Detect which cell encompasses the target text, then output its (x, y) center coordinate. 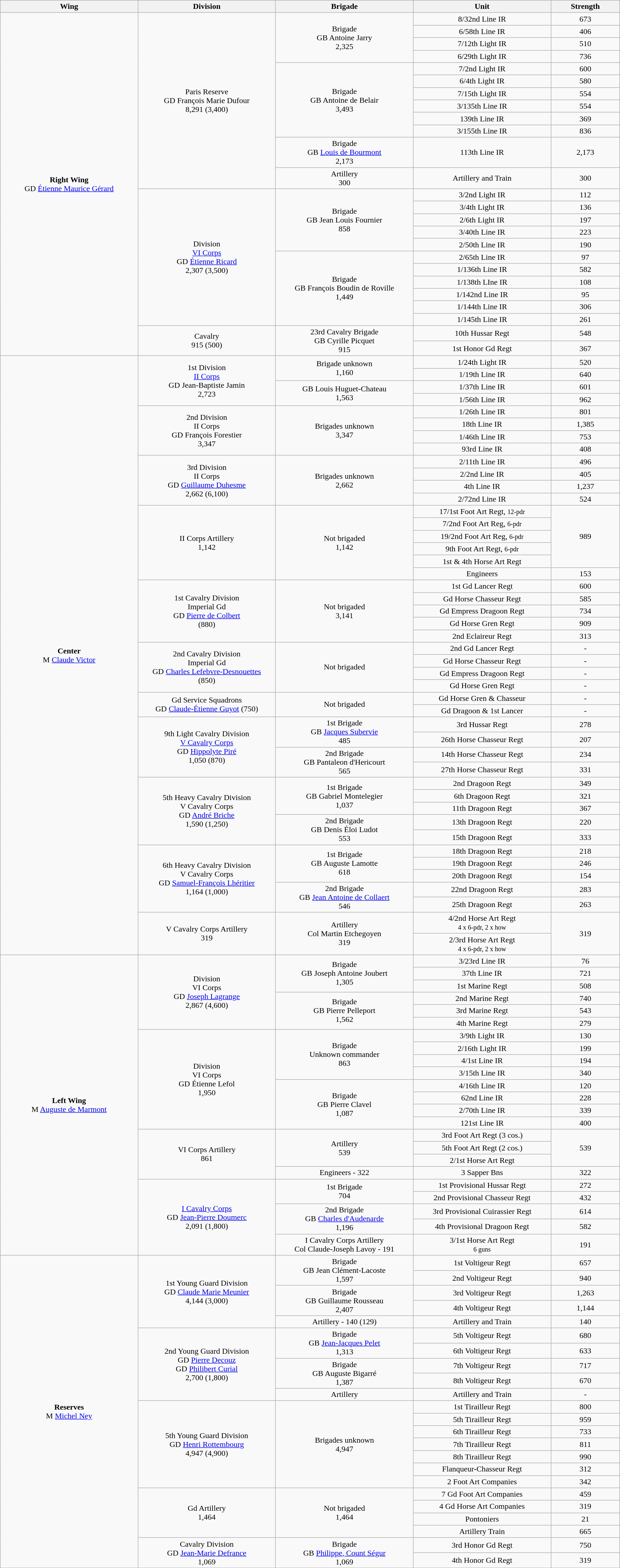
306 (585, 307)
5th Tirailleur Regt (482, 1419)
278 (585, 724)
909 (585, 624)
4th Voltigeur Regt (482, 1308)
520 (585, 362)
3/15th Line IR (482, 1073)
3rd Provisional Cuirassier Regt (482, 1211)
19th Dragoon Regt (482, 864)
1/138th LIne IR (482, 282)
3rd Voltigeur Regt (482, 1293)
BrigadeGB Pierre Pelleport1,562 (345, 1011)
4/1st Line IR (482, 1060)
6/58th Line IR (482, 31)
Artillery - 140 (129) (345, 1322)
3rd Foot Art Regt (3 cos.) (482, 1135)
5th Foot Art Regt (2 cos.) (482, 1148)
8th Voltigeur Regt (482, 1381)
BrigadeGB Jean Louis Fournier858 (345, 220)
19/2nd Foot Art Reg, 6-pdr (482, 536)
7th Tirailleur Regt (482, 1444)
7/12th Light IR (482, 44)
601 (585, 387)
1st Honor Gd Regt (482, 348)
1st Voltigeur Regt (482, 1263)
2nd Dragoon Regt (482, 783)
7th Voltigeur Regt (482, 1365)
Artillery (345, 1395)
2nd BrigadeGB Pantaleon d'Hericourt565 (345, 762)
BrigadeGB Guillaume Rousseau2,407 (345, 1300)
989 (585, 536)
1,144 (585, 1308)
1/37th Line IR (482, 387)
10th Hussar Regt (482, 333)
6/4th Light IR (482, 81)
2nd Cavalry DivisionImperial GdGD Charles Lefebvre-Desnouettes(850) (207, 667)
20th Dragoon Regt (482, 876)
3rd Honor Gd Regt (482, 1545)
Brigades unknown3,347 (345, 431)
BrigadeGB Jean Clément-Lacoste1,597 (345, 1270)
BrigadeUnknown commander863 (345, 1054)
2/3rd Horse Art Regt4 x 6-pdr, 2 x how (482, 944)
640 (585, 374)
136 (585, 207)
95 (585, 294)
2nd BrigadeGB Charles d'Audenarde1,196 (345, 1219)
349 (585, 783)
2nd Provisional Chasseur Regt (482, 1198)
120 (585, 1085)
670 (585, 1381)
1st & 4th Horse Art Regt (482, 561)
2nd Young Guard DivisionGD Pierre DecouzGD Philibert Curial2,700 (1,800) (207, 1364)
Not brigaded3,141 (345, 611)
Gd Service SquadronsGD Claude-Étienne Guyot (750) (207, 704)
1/136th Line IR (482, 270)
2nd BrigadeGB Jean Antoine de Collaert546 (345, 897)
3/4th Light IR (482, 207)
Brigades unknown2,662 (345, 480)
3 Sapper Bns (482, 1173)
2/50th Line IR (482, 245)
190 (585, 245)
279 (585, 1023)
7/2nd Foot Art Reg, 6-pdr (482, 524)
Not brigaded1,464 (345, 1513)
734 (585, 611)
580 (585, 81)
740 (585, 998)
339 (585, 1111)
Left WingM Auguste de Marmont (69, 1105)
1/24th Light IR (482, 362)
BrigadeGB Pierre Clavel1,087 (345, 1104)
37th Line IR (482, 973)
13th Dragoon Regt (482, 822)
3rd DivisionII CorpsGD Guillaume Duhesme2,662 (6,100) (207, 480)
721 (585, 973)
2/70th Line IR (482, 1111)
194 (585, 1060)
405 (585, 474)
II Corps Artillery1,142 (207, 543)
4th Marine Regt (482, 1023)
331 (585, 770)
1st Brigade704 (345, 1191)
DivisionVI CorpsGD Étienne Ricard2,307 (3,500) (207, 257)
962 (585, 400)
14th Horse Chasseur Regt (482, 755)
Brigades unknown4,947 (345, 1444)
1st Provisional Hussar Regt (482, 1185)
112 (585, 195)
508 (585, 986)
2/11th Line IR (482, 462)
207 (585, 739)
1,237 (585, 487)
750 (585, 1545)
7/15th Light IR (482, 94)
753 (585, 437)
139th Line IR (482, 118)
5th Young Guard DivisionGD Henri Rottembourg4,947 (4,900) (207, 1444)
633 (585, 1350)
1/19th Line IR (482, 374)
680 (585, 1335)
1/142nd Line IR (482, 294)
Gd Dragoon & 1st Lancer (482, 711)
Artillery300 (345, 178)
18th Dragoon Regt (482, 851)
VI Corps Artillery861 (207, 1154)
8/32nd Line IR (482, 19)
313 (585, 636)
836 (585, 131)
4th Honor Gd Regt (482, 1560)
1st BrigadeGB Auguste Lamotte618 (345, 864)
Right WingGD Étienne Maurice Gérard (69, 184)
Engineers (482, 574)
717 (585, 1365)
113th Line IR (482, 152)
3rd Hussar Regt (482, 724)
432 (585, 1198)
2nd Voltigeur Regt (482, 1278)
496 (585, 462)
2nd Gd Lancer Regt (482, 649)
11th Dragoon Regt (482, 808)
21 (585, 1519)
25th Dragoon Regt (482, 905)
CenterM Claude Victor (69, 655)
736 (585, 56)
733 (585, 1432)
263 (585, 905)
3/9th Light IR (482, 1036)
990 (585, 1457)
585 (585, 598)
Brigade (345, 7)
197 (585, 220)
191 (585, 1245)
333 (585, 837)
1/56th Line IR (482, 400)
940 (585, 1278)
Unit (482, 7)
322 (585, 1173)
228 (585, 1098)
BrigadeGB Antoine de Belair3,493 (345, 100)
3/1st Horse Art Regt6 guns (482, 1245)
6th Dragoon Regt (482, 796)
9th Foot Art Regt, 6-pdr (482, 549)
1,385 (585, 424)
I Cavalry Corps ArtilleryCol Claude-Joseph Lavoy - 191 (345, 1245)
261 (585, 319)
7/2nd Light IR (482, 69)
300 (585, 178)
2 Foot Art Companies (482, 1482)
ArtilleryCol Martin Etchegoyen319 (345, 934)
1st Cavalry DivisionImperial GdGD Pierre de Colbert(880) (207, 611)
154 (585, 876)
246 (585, 864)
1st Young Guard DivisionGD Claude Marie Meunier4,144 (3,000) (207, 1292)
1st DivisionII CorpsGD Jean-Baptiste Jamin2,723 (207, 381)
153 (585, 574)
406 (585, 31)
3/2nd Light IR (482, 195)
ReservesM Michel Ney (69, 1412)
548 (585, 333)
2,173 (585, 152)
BrigadeGB Auguste Bigarré1,387 (345, 1373)
6th Heavy Cavalry DivisionV Cavalry CorpsGD Samuel-François Lhéritier1,164 (1,000) (207, 879)
369 (585, 118)
6th Voltigeur Regt (482, 1350)
62nd Line IR (482, 1098)
140 (585, 1322)
524 (585, 499)
97 (585, 257)
Engineers - 322 (345, 1173)
BrigadeGB Louis de Bourmont2,173 (345, 152)
539 (585, 1148)
23rd Cavalry BrigadeGB Cyrille Picquet915 (345, 341)
3/23rd Line IR (482, 961)
1st Marine Regt (482, 986)
3/135th Line IR (482, 106)
800 (585, 1407)
3/40th Line IR (482, 232)
218 (585, 851)
1/26th Line IR (482, 412)
Division (207, 7)
18th Line IR (482, 424)
199 (585, 1048)
7 Gd Foot Art Companies (482, 1494)
2/16th Light IR (482, 1048)
6th Tirailleur Regt (482, 1432)
2nd BrigadeGB Denis Éloi Ludot553 (345, 829)
BrigadeGB François Boudin de Roville1,449 (345, 288)
4/2nd Horse Art Regt4 x 6-pdr, 2 x how (482, 923)
Gd Horse Gren & Chasseur (482, 698)
I Cavalry CorpsGD Jean-Pierre Doumerc2,091 (1,800) (207, 1217)
22nd Dragoon Regt (482, 890)
8th Tirailleur Regt (482, 1457)
130 (585, 1036)
340 (585, 1073)
Not brigaded1,142 (345, 543)
V Cavalry Corps Artillery319 (207, 934)
1/46th Line IR (482, 437)
Pontoniers (482, 1519)
3rd Marine Regt (482, 1011)
1st Tirailleur Regt (482, 1407)
4 Gd Horse Art Companies (482, 1506)
321 (585, 796)
220 (585, 822)
234 (585, 755)
DivisionVI CorpsGD Étienne Lefol1,950 (207, 1079)
657 (585, 1263)
959 (585, 1419)
Brigade unknown1,160 (345, 368)
76 (585, 961)
543 (585, 1011)
312 (585, 1469)
93rd Line IR (482, 449)
272 (585, 1185)
9th Light Cavalry DivisionV Cavalry CorpsGD Hippolyte Piré1,050 (870) (207, 747)
4/16th Line IR (482, 1085)
1st BrigadeGB Jacques Subervie485 (345, 732)
GB Louis Huguet-Chateau1,563 (345, 393)
17/1st Foot Art Regt, 12-pdr (482, 511)
BrigadeGB Antoine Jarry2,325 (345, 38)
2nd Eclaireur Regt (482, 636)
Wing (69, 7)
Strength (585, 7)
1/145th Line IR (482, 319)
26th Horse Chasseur Regt (482, 739)
2/6th Light IR (482, 220)
1,263 (585, 1293)
1st BrigadeGB Gabriel Montelegier1,037 (345, 796)
223 (585, 232)
4th Line IR (482, 487)
2/65th Line IR (482, 257)
2nd Marine Regt (482, 998)
811 (585, 1444)
614 (585, 1211)
801 (585, 412)
1/144th Line IR (482, 307)
673 (585, 19)
510 (585, 44)
2nd DivisionII CorpsGD François Forestier3,347 (207, 431)
BrigadeGB Philippe, Count Ségur1,069 (345, 1553)
283 (585, 890)
Flanqueur-Chasseur Regt (482, 1469)
Artillery Train (482, 1531)
DivisionVI CorpsGD Joseph Lagrange2,867 (4,600) (207, 992)
3/155th Line IR (482, 131)
27th Horse Chasseur Regt (482, 770)
108 (585, 282)
6/29th Light IR (482, 56)
2/72nd Line IR (482, 499)
Paris ReserveGD François Marie Dufour8,291 (3,400) (207, 101)
BrigadeGB Joseph Antoine Joubert1,305 (345, 973)
BrigadeGB Jean-Jacques Pelet1,313 (345, 1343)
665 (585, 1531)
400 (585, 1123)
2/1st Horse Art Regt (482, 1160)
5th Voltigeur Regt (482, 1335)
Cavalry DivisionGD Jean-Marie Defrance1,069 (207, 1553)
121st Line IR (482, 1123)
Gd Artillery1,464 (207, 1513)
5th Heavy Cavalry DivisionV Cavalry CorpsGD André Briche1,590 (1,250) (207, 811)
1st Gd Lancer Regt (482, 586)
2/2nd Line IR (482, 474)
342 (585, 1482)
15th Dragoon Regt (482, 837)
Cavalry915 (500) (207, 341)
4th Provisional Dragoon Regt (482, 1226)
459 (585, 1494)
Artillery539 (345, 1148)
408 (585, 449)
